Return [X, Y] of the center of cell containing provided text 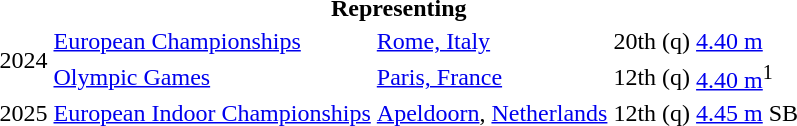
Rome, Italy [492, 41]
European Championships [212, 41]
20th (q) [652, 41]
Olympic Games [212, 77]
12th (q) [652, 77]
Paris, France [492, 77]
